Return (x, y) of the center of cell containing provided text 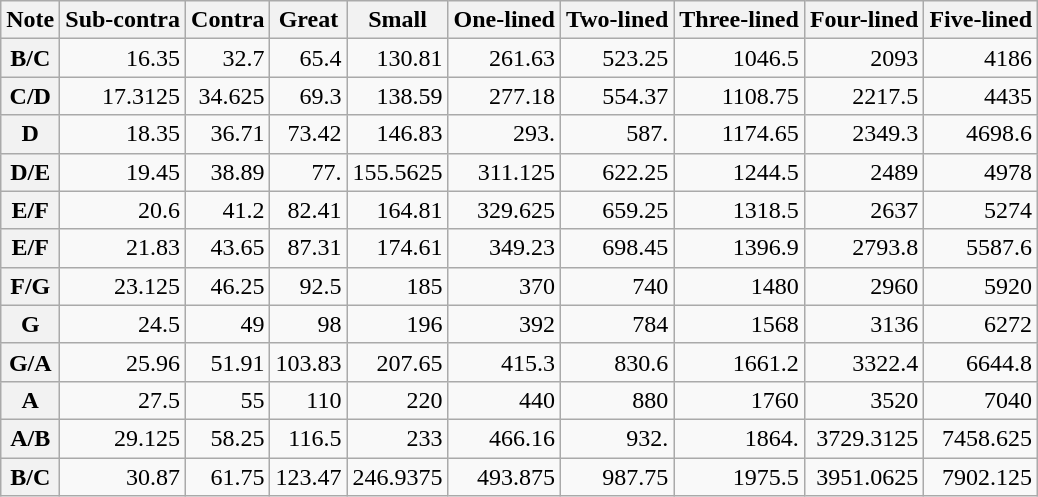
1174.65 (740, 134)
466.16 (504, 438)
2637 (864, 210)
5920 (981, 286)
523.25 (616, 58)
2217.5 (864, 96)
1318.5 (740, 210)
987.75 (616, 477)
233 (398, 438)
Note (30, 20)
D/E (30, 172)
329.625 (504, 210)
58.25 (228, 438)
36.71 (228, 134)
34.625 (228, 96)
7458.625 (981, 438)
30.87 (123, 477)
4186 (981, 58)
6272 (981, 324)
1760 (740, 400)
740 (616, 286)
17.3125 (123, 96)
784 (616, 324)
155.5625 (398, 172)
440 (504, 400)
2960 (864, 286)
415.3 (504, 362)
587. (616, 134)
5274 (981, 210)
A/B (30, 438)
73.42 (308, 134)
4435 (981, 96)
659.25 (616, 210)
311.125 (504, 172)
220 (398, 400)
Contra (228, 20)
246.9375 (398, 477)
1108.75 (740, 96)
27.5 (123, 400)
49 (228, 324)
493.875 (504, 477)
3322.4 (864, 362)
2093 (864, 58)
D (30, 134)
261.63 (504, 58)
130.81 (398, 58)
103.83 (308, 362)
1480 (740, 286)
G/A (30, 362)
185 (398, 286)
207.65 (398, 362)
6644.8 (981, 362)
92.5 (308, 286)
51.91 (228, 362)
23.125 (123, 286)
41.2 (228, 210)
138.59 (398, 96)
38.89 (228, 172)
Small (398, 20)
C/D (30, 96)
277.18 (504, 96)
1046.5 (740, 58)
1975.5 (740, 477)
110 (308, 400)
3136 (864, 324)
830.6 (616, 362)
1396.9 (740, 248)
3951.0625 (864, 477)
164.81 (398, 210)
698.45 (616, 248)
46.25 (228, 286)
293. (504, 134)
2793.8 (864, 248)
349.23 (504, 248)
55 (228, 400)
18.35 (123, 134)
29.125 (123, 438)
1661.2 (740, 362)
19.45 (123, 172)
392 (504, 324)
7040 (981, 400)
G (30, 324)
Great (308, 20)
20.6 (123, 210)
7902.125 (981, 477)
77. (308, 172)
Five-lined (981, 20)
Two-lined (616, 20)
116.5 (308, 438)
5587.6 (981, 248)
98 (308, 324)
554.37 (616, 96)
Sub-contra (123, 20)
174.61 (398, 248)
196 (398, 324)
87.31 (308, 248)
146.83 (398, 134)
A (30, 400)
3729.3125 (864, 438)
4978 (981, 172)
880 (616, 400)
25.96 (123, 362)
1244.5 (740, 172)
Three-lined (740, 20)
123.47 (308, 477)
3520 (864, 400)
82.41 (308, 210)
65.4 (308, 58)
24.5 (123, 324)
21.83 (123, 248)
622.25 (616, 172)
One-lined (504, 20)
61.75 (228, 477)
F/G (30, 286)
2349.3 (864, 134)
370 (504, 286)
32.7 (228, 58)
69.3 (308, 96)
1568 (740, 324)
2489 (864, 172)
16.35 (123, 58)
932. (616, 438)
4698.6 (981, 134)
1864. (740, 438)
43.65 (228, 248)
Four-lined (864, 20)
